Detect which cell encompasses the target text, then output its (X, Y) center coordinate. 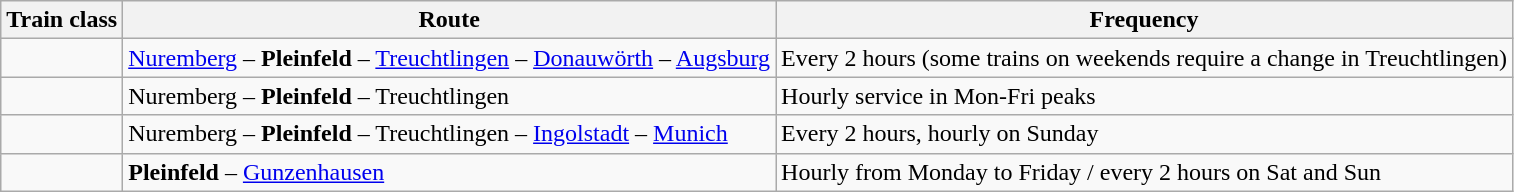
Every 2 hours, hourly on Sunday (1144, 134)
Hourly service in Mon-Fri peaks (1144, 96)
Route (450, 20)
Pleinfeld – Gunzenhausen (450, 172)
Nuremberg – Pleinfeld – Treuchtlingen – Ingolstadt – Munich (450, 134)
Nuremberg – Pleinfeld – Treuchtlingen – Donauwörth – Augsburg (450, 58)
Hourly from Monday to Friday / every 2 hours on Sat and Sun (1144, 172)
Frequency (1144, 20)
Train class (62, 20)
Every 2 hours (some trains on weekends require a change in Treuchtlingen) (1144, 58)
Nuremberg – Pleinfeld – Treuchtlingen (450, 96)
